Search for the cell housing the specified text and yield its [x, y] center coordinate. 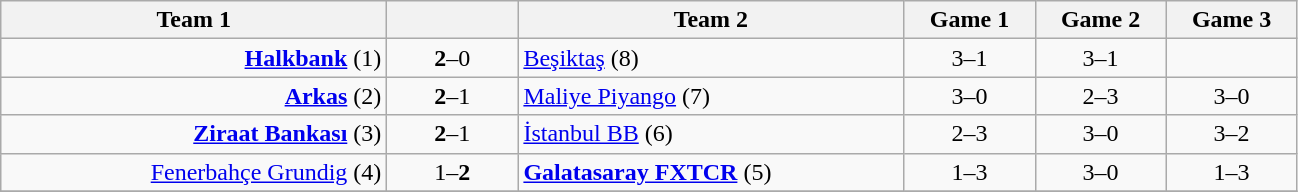
Fenerbahçe Grundig (4) [194, 172]
Maliye Piyango (7) [711, 96]
Team 1 [194, 20]
3–2 [1232, 134]
Beşiktaş (8) [711, 58]
Team 2 [711, 20]
İstanbul BB (6) [711, 134]
Game 3 [1232, 20]
Game 2 [1100, 20]
Game 1 [970, 20]
1–2 [452, 172]
Galatasaray FXTCR (5) [711, 172]
Halkbank (1) [194, 58]
Ziraat Bankası (3) [194, 134]
2–0 [452, 58]
Arkas (2) [194, 96]
